Output the [x, y] coordinate of the center of the cell containing the given text.  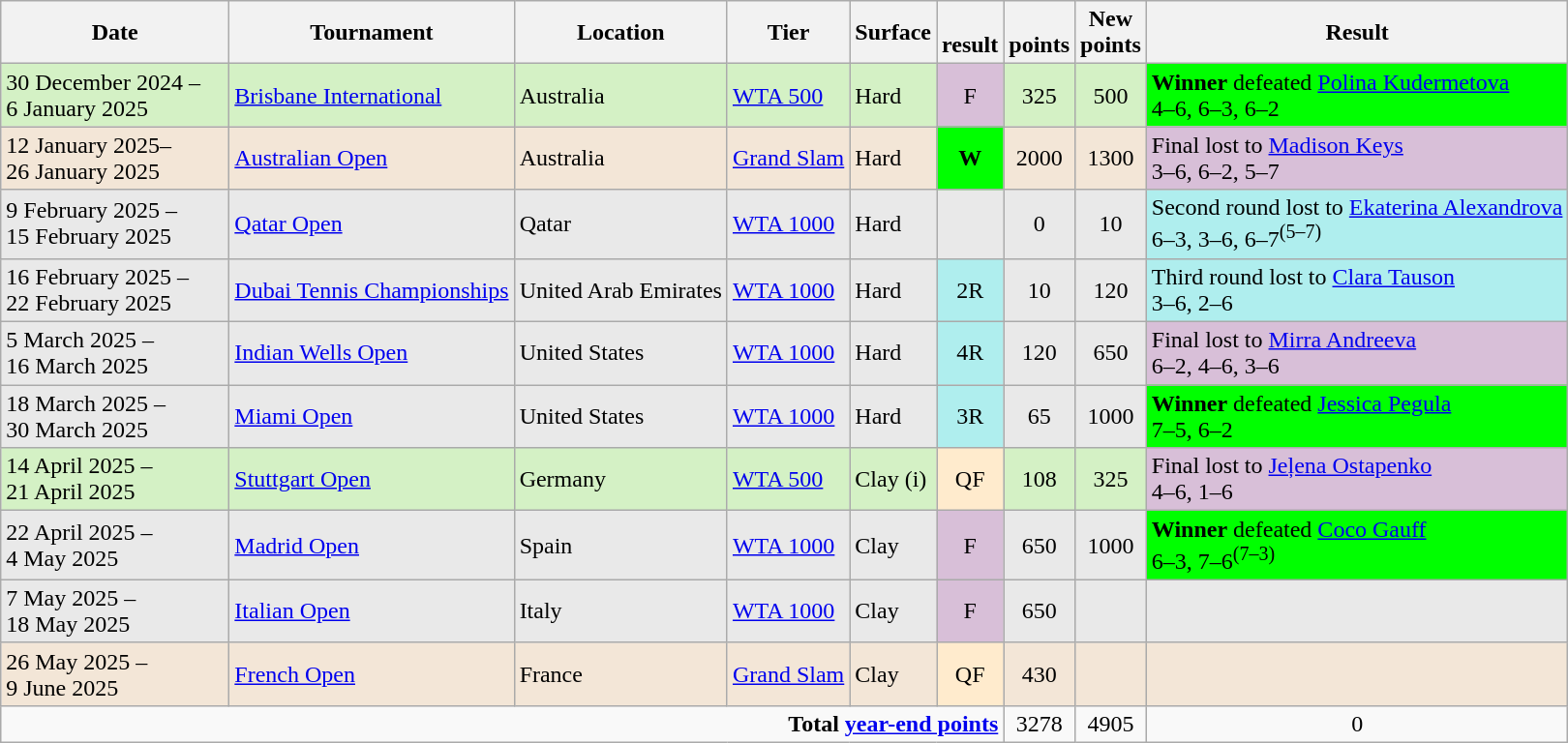
4905 [1111, 724]
result [970, 33]
Third round lost to Clara Tauson3–6, 2–6 [1357, 290]
Dubai Tennis Championships [372, 290]
1300 [1111, 159]
7 May 2025 –18 May 2025 [115, 611]
Tier [788, 33]
500 [1111, 95]
3R [970, 416]
3278 [1040, 724]
Clay (i) [893, 480]
Final lost to Madison Keys3–6, 6–2, 5–7 [1357, 159]
Tournament [372, 33]
Total year-end points [502, 724]
30 December 2024 – 6 January 2025 [115, 95]
Australian Open [372, 159]
France [620, 673]
Qatar Open [372, 224]
26 May 2025 –9 June 2025 [115, 673]
16 February 2025 –22 February 2025 [115, 290]
Qatar [620, 224]
Final lost to Jeļena Ostapenko4–6, 1–6 [1357, 480]
points [1040, 33]
2000 [1040, 159]
12 January 2025–26 January 2025 [115, 159]
9 February 2025 –15 February 2025 [115, 224]
Stuttgart Open [372, 480]
Surface [893, 33]
Winner defeated Jessica Pegula7–5, 6–2 [1357, 416]
Date [115, 33]
65 [1040, 416]
W [970, 159]
Location [620, 33]
5 March 2025 –16 March 2025 [115, 354]
Winner defeated Polina Kudermetova4–6, 6–3, 6–2 [1357, 95]
Germany [620, 480]
430 [1040, 673]
Indian Wells Open [372, 354]
Result [1357, 33]
United Arab Emirates [620, 290]
22 April 2025 –4 May 2025 [115, 546]
14 April 2025 –21 April 2025 [115, 480]
Madrid Open [372, 546]
French Open [372, 673]
Winner defeated Coco Gauff 6–3, 7–6(7–3) [1357, 546]
18 March 2025 –30 March 2025 [115, 416]
Newpoints [1111, 33]
2R [970, 290]
4R [970, 354]
Brisbane International [372, 95]
Final lost to Mirra Andreeva6–2, 4–6, 3–6 [1357, 354]
Spain [620, 546]
Second round lost to Ekaterina Alexandrova6–3, 3–6, 6–7(5–7) [1357, 224]
Italian Open [372, 611]
108 [1040, 480]
Italy [620, 611]
Miami Open [372, 416]
